Pinpoint the cell where the given text exists, returning its [x, y] midpoint coordinate. 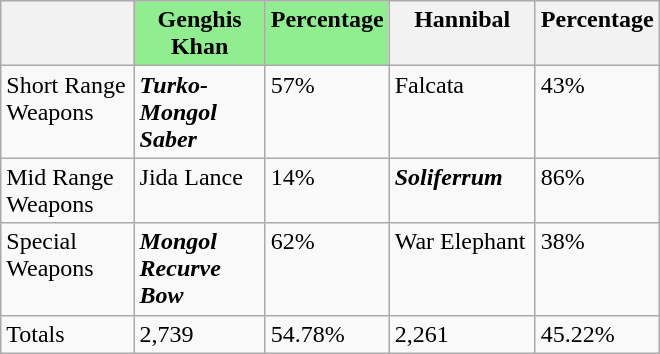
38% [597, 269]
43% [597, 112]
Special Weapons [68, 269]
54.78% [327, 334]
Soliferrum [462, 190]
Turko-Mongol Saber [200, 112]
Jida Lance [200, 190]
Totals [68, 334]
45.22% [597, 334]
Mongol Recurve Bow [200, 269]
62% [327, 269]
Hannibal [462, 34]
14% [327, 190]
Short Range Weapons [68, 112]
57% [327, 112]
Genghis Khan [200, 34]
2,739 [200, 334]
Mid Range Weapons [68, 190]
86% [597, 190]
2,261 [462, 334]
War Elephant [462, 269]
Falcata [462, 112]
